Output the [x, y] coordinate of the center of the cell containing the given text.  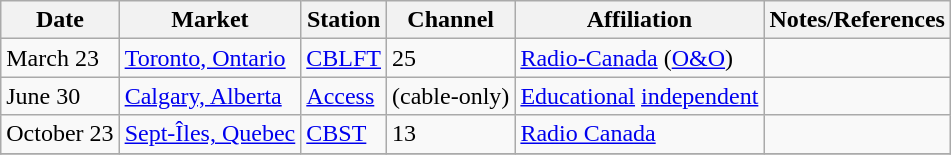
Radio Canada [640, 134]
Access [344, 96]
Educational independent [640, 96]
Notes/References [858, 20]
CBLFT [344, 58]
Calgary, Alberta [210, 96]
Market [210, 20]
CBST [344, 134]
March 23 [60, 58]
Radio-Canada (O&O) [640, 58]
June 30 [60, 96]
Station [344, 20]
October 23 [60, 134]
Channel [451, 20]
Toronto, Ontario [210, 58]
(cable-only) [451, 96]
Date [60, 20]
25 [451, 58]
Sept-Îles, Quebec [210, 134]
13 [451, 134]
Affiliation [640, 20]
